Find where the given text appears and provide that cell's center as (X, Y) coordinate. 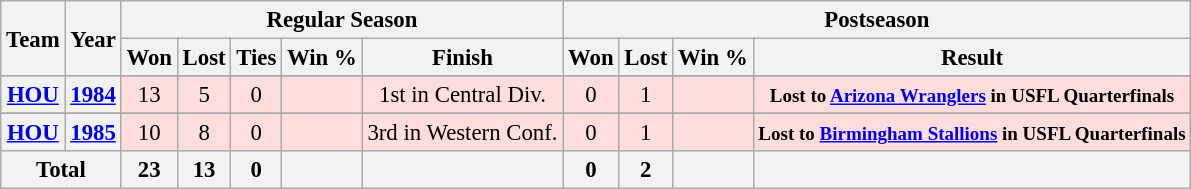
1985 (93, 133)
Total (61, 170)
Finish (462, 58)
10 (149, 133)
8 (204, 133)
23 (149, 170)
1st in Central Div. (462, 95)
1984 (93, 95)
Result (972, 58)
Lost to Birmingham Stallions in USFL Quarterfinals (972, 133)
Ties (256, 58)
Lost to Arizona Wranglers in USFL Quarterfinals (972, 95)
Regular Season (342, 20)
Postseason (877, 20)
Team (33, 38)
2 (646, 170)
3rd in Western Conf. (462, 133)
5 (204, 95)
Year (93, 38)
